Output the [X, Y] coordinate of the center of the cell containing the given text.  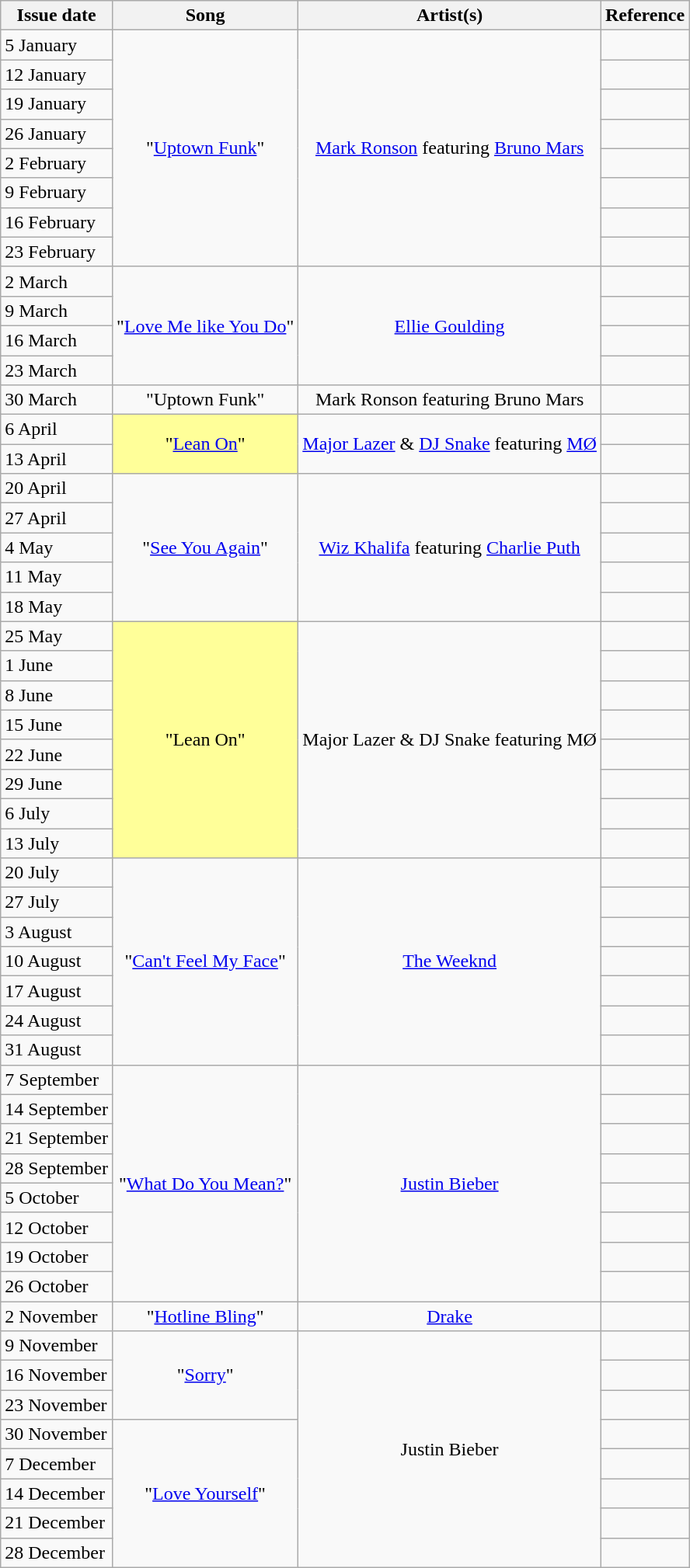
9 March [57, 311]
30 March [57, 400]
17 August [57, 991]
31 August [57, 1050]
3 August [57, 932]
28 September [57, 1168]
6 April [57, 429]
16 November [57, 1375]
12 January [57, 75]
10 August [57, 961]
16 March [57, 340]
"What Do You Mean?" [205, 1183]
29 June [57, 784]
2 February [57, 163]
7 September [57, 1080]
27 April [57, 518]
Wiz Khalifa featuring Charlie Puth [450, 548]
25 May [57, 636]
Drake [450, 1316]
13 July [57, 843]
Ellie Goulding [450, 325]
22 June [57, 754]
5 October [57, 1198]
20 July [57, 873]
"Can't Feel My Face" [205, 961]
"See You Again" [205, 548]
1 June [57, 666]
15 June [57, 725]
"Sorry" [205, 1375]
7 December [57, 1464]
26 January [57, 134]
5 January [57, 45]
9 November [57, 1346]
"Love Yourself" [205, 1493]
14 September [57, 1109]
23 February [57, 252]
18 May [57, 607]
2 November [57, 1316]
The Weeknd [450, 961]
12 October [57, 1227]
28 December [57, 1552]
4 May [57, 548]
19 January [57, 104]
9 February [57, 193]
23 November [57, 1405]
13 April [57, 459]
Artist(s) [450, 16]
20 April [57, 488]
21 September [57, 1139]
24 August [57, 1020]
27 July [57, 902]
19 October [57, 1257]
6 July [57, 813]
26 October [57, 1286]
23 March [57, 370]
11 May [57, 577]
2 March [57, 281]
Issue date [57, 16]
8 June [57, 695]
"Love Me like You Do" [205, 325]
21 December [57, 1523]
14 December [57, 1493]
16 February [57, 222]
Reference [645, 16]
30 November [57, 1434]
Song [205, 16]
"Hotline Bling" [205, 1316]
